Scan for the cell matching the given text and deliver its (x, y) coordinate at center. 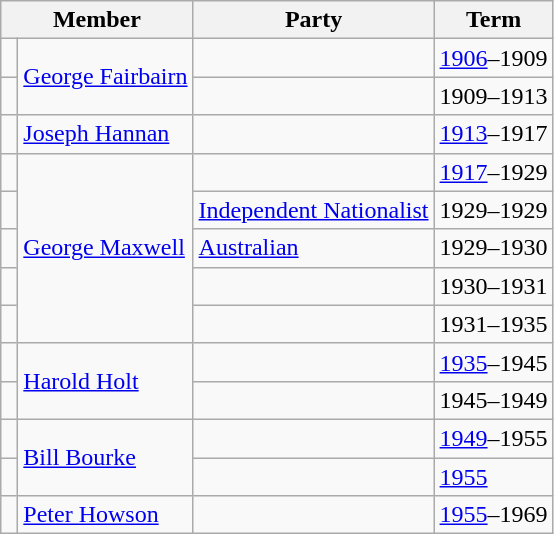
Party (314, 20)
1917–1929 (494, 172)
1929–1929 (494, 210)
1929–1930 (494, 248)
1955 (494, 477)
Joseph Hannan (106, 134)
1935–1945 (494, 362)
1949–1955 (494, 438)
Peter Howson (106, 515)
Member (97, 20)
1930–1931 (494, 286)
Bill Bourke (106, 457)
George Fairbairn (106, 77)
1955–1969 (494, 515)
Harold Holt (106, 381)
1906–1909 (494, 58)
1945–1949 (494, 400)
1909–1913 (494, 96)
Independent Nationalist (314, 210)
George Maxwell (106, 248)
1913–1917 (494, 134)
Australian (314, 248)
1931–1935 (494, 324)
Term (494, 20)
